Pinpoint the cell where the given text exists, returning its (X, Y) midpoint coordinate. 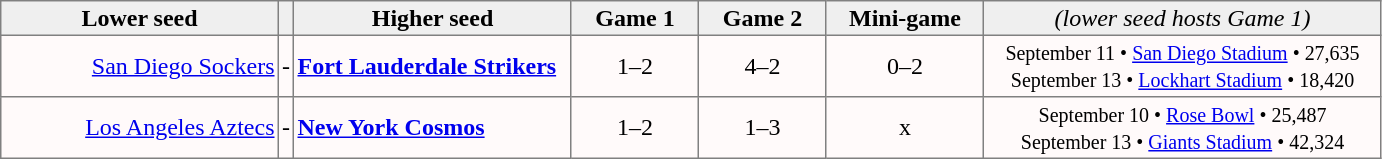
Lower seed (140, 18)
San Diego Sockers (140, 66)
(lower seed hosts Game 1) (1183, 18)
Game 2 (763, 18)
Mini-game (905, 18)
September 11 • San Diego Stadium • 27,635September 13 • Lockhart Stadium • 18,420 (1183, 66)
New York Cosmos (433, 128)
September 10 • Rose Bowl • 25,487September 13 • Giants Stadium • 42,324 (1183, 128)
Los Angeles Aztecs (140, 128)
Game 1 (635, 18)
Higher seed (433, 18)
x (905, 128)
Fort Lauderdale Strikers (433, 66)
1–3 (763, 128)
0–2 (905, 66)
4–2 (763, 66)
